Return [X, Y] of the center of cell containing provided text 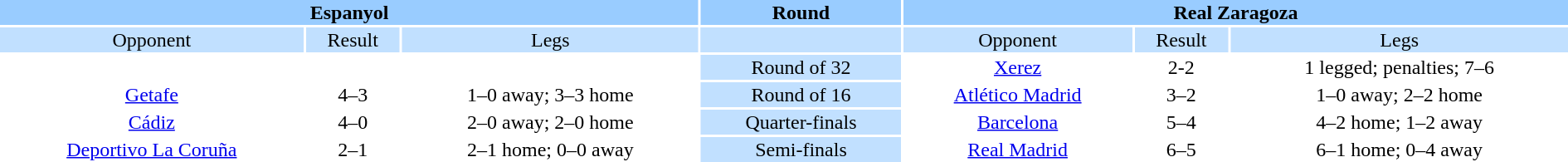
Real Zaragoza [1236, 12]
Barcelona [1018, 122]
2–0 away; 2–0 home [551, 122]
3–2 [1181, 95]
Deportivo La Coruña [152, 150]
2-2 [1181, 67]
Espanyol [349, 12]
Round of 32 [801, 67]
4–2 home; 1–2 away [1399, 122]
1–0 away; 2–2 home [1399, 95]
Getafe [152, 95]
Round [801, 12]
1 legged; penalties; 7–6 [1399, 67]
5–4 [1181, 122]
Round of 16 [801, 95]
Real Madrid [1018, 150]
Atlético Madrid [1018, 95]
Semi-finals [801, 150]
6–5 [1181, 150]
4–0 [353, 122]
2–1 [353, 150]
Xerez [1018, 67]
Quarter-finals [801, 122]
4–3 [353, 95]
Cádiz [152, 122]
6–1 home; 0–4 away [1399, 150]
1–0 away; 3–3 home [551, 95]
2–1 home; 0–0 away [551, 150]
